Extract the [X, Y] coordinate from the center of the cell holding the provided text.  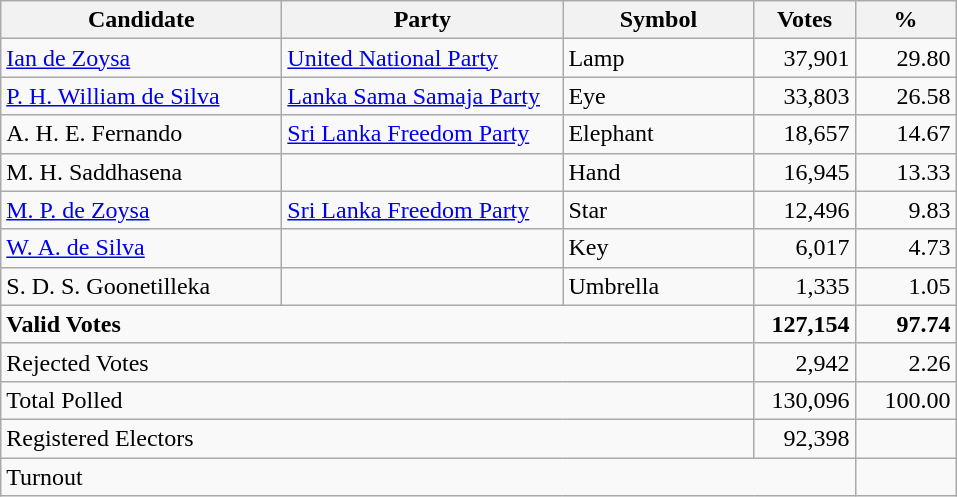
97.74 [906, 324]
Valid Votes [378, 324]
1.05 [906, 286]
92,398 [804, 438]
14.67 [906, 134]
A. H. E. Fernando [142, 134]
18,657 [804, 134]
Elephant [658, 134]
Eye [658, 96]
4.73 [906, 248]
Umbrella [658, 286]
Candidate [142, 20]
2.26 [906, 362]
127,154 [804, 324]
% [906, 20]
Lamp [658, 58]
Lanka Sama Samaja Party [422, 96]
16,945 [804, 172]
Ian de Zoysa [142, 58]
29.80 [906, 58]
Symbol [658, 20]
Turnout [428, 477]
9.83 [906, 210]
S. D. S. Goonetilleka [142, 286]
P. H. William de Silva [142, 96]
Total Polled [378, 400]
Rejected Votes [378, 362]
W. A. de Silva [142, 248]
Hand [658, 172]
33,803 [804, 96]
Star [658, 210]
26.58 [906, 96]
1,335 [804, 286]
130,096 [804, 400]
United National Party [422, 58]
2,942 [804, 362]
6,017 [804, 248]
Registered Electors [378, 438]
37,901 [804, 58]
M. P. de Zoysa [142, 210]
13.33 [906, 172]
M. H. Saddhasena [142, 172]
100.00 [906, 400]
Party [422, 20]
12,496 [804, 210]
Votes [804, 20]
Key [658, 248]
